From the cell containing the given text, extract its center point as [x, y] coordinate. 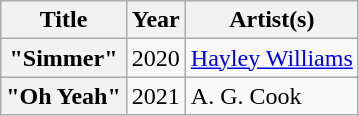
Artist(s) [272, 20]
Hayley Williams [272, 58]
Title [64, 20]
Year [156, 20]
2021 [156, 96]
2020 [156, 58]
"Simmer" [64, 58]
"Oh Yeah" [64, 96]
A. G. Cook [272, 96]
